For the text-containing cell, return its midpoint in (x, y) coordinate format. 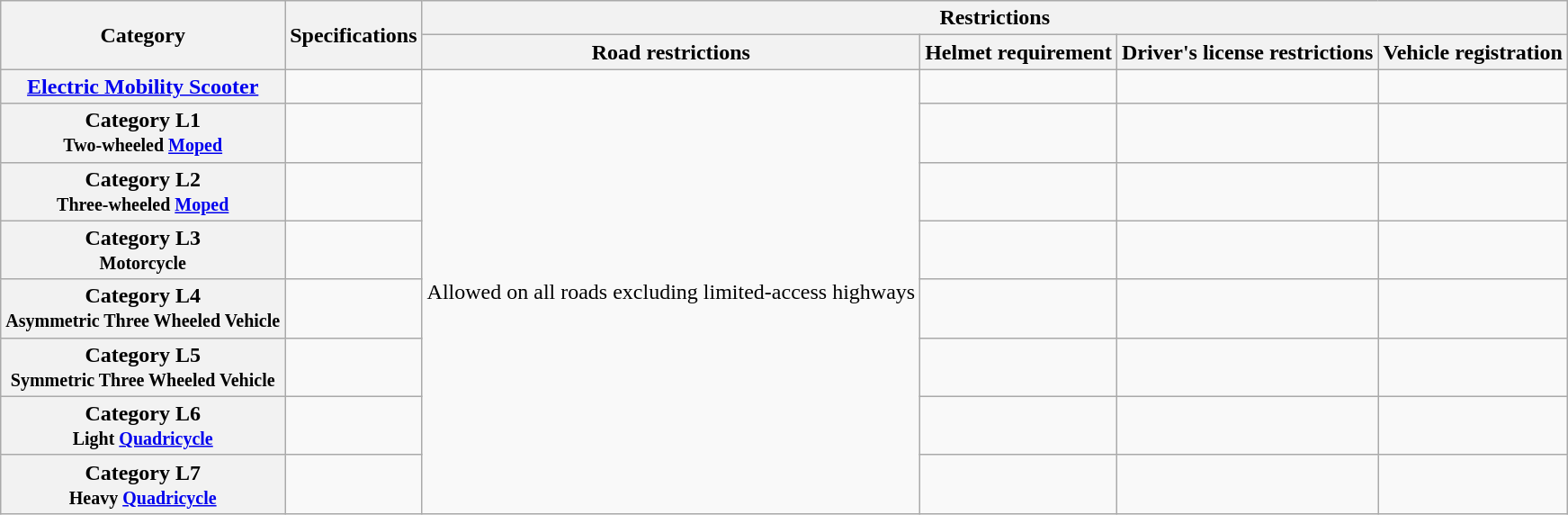
Category L6Light Quadricycle (143, 425)
Allowed on all roads excluding limited-access highways (671, 292)
Category (143, 35)
Helmet requirement (1018, 52)
Category L3Motorcycle (143, 250)
Driver's license restrictions (1247, 52)
Category L2Three-wheeled Moped (143, 191)
Vehicle registration (1473, 52)
Category L4Asymmetric Three Wheeled Vehicle (143, 308)
Road restrictions (671, 52)
Electric Mobility Scooter (143, 86)
Restrictions (995, 18)
Category L1Two-wheeled Moped (143, 133)
Specifications (354, 35)
Category L5Symmetric Three Wheeled Vehicle (143, 367)
Category L7Heavy Quadricycle (143, 484)
